Provide the (x, y) coordinate of the cell's center where the given text is located.  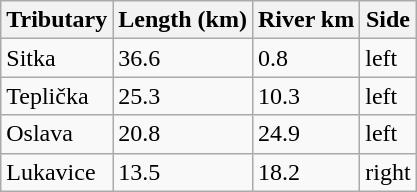
Side (388, 20)
River km (306, 20)
right (388, 172)
10.3 (306, 96)
Teplička (57, 96)
24.9 (306, 134)
36.6 (183, 58)
Lukavice (57, 172)
20.8 (183, 134)
Length (km) (183, 20)
0.8 (306, 58)
Sitka (57, 58)
18.2 (306, 172)
Oslava (57, 134)
Tributary (57, 20)
25.3 (183, 96)
13.5 (183, 172)
